Capture the cell that displays the provided text and extract its [X, Y] central coordinate. 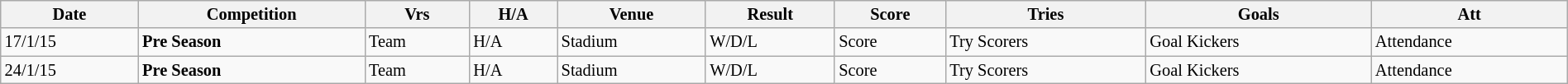
Competition [251, 14]
Att [1469, 14]
Vrs [417, 14]
24/1/15 [69, 70]
Result [770, 14]
Goals [1259, 14]
Venue [632, 14]
Tries [1045, 14]
Date [69, 14]
17/1/15 [69, 42]
